Extract the [X, Y] coordinate from the center of the cell holding the provided text.  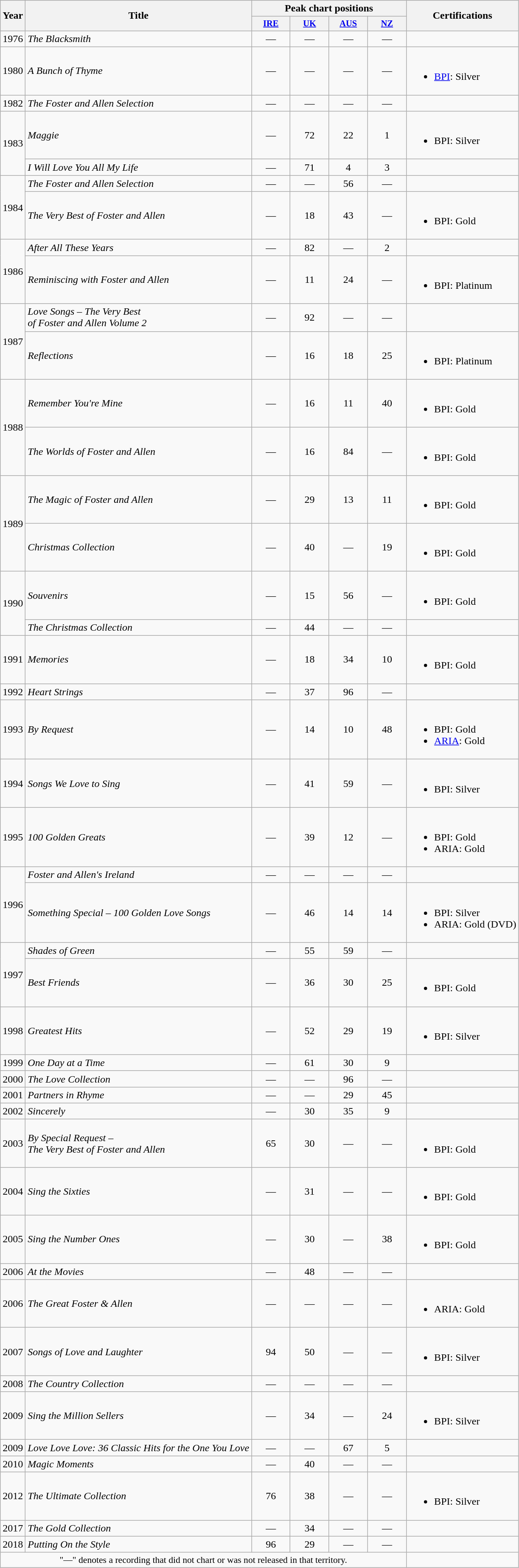
84 [348, 451]
100 Golden Greats [138, 837]
2004 [13, 1191]
71 [310, 167]
Love Songs – The Very Best of Foster and Allen Volume 2 [138, 318]
31 [310, 1191]
41 [310, 783]
46 [310, 913]
Certifications [463, 16]
1 [387, 135]
Sincerely [138, 1111]
Remember You're Mine [138, 403]
At the Movies [138, 1272]
2001 [13, 1095]
Peak chart positions [329, 8]
2 [387, 248]
1988 [13, 427]
Partners in Rhyme [138, 1095]
35 [348, 1111]
65 [271, 1143]
Reminiscing with Foster and Allen [138, 279]
1983 [13, 144]
By Special Request – The Very Best of Foster and Allen [138, 1143]
NZ [387, 24]
2005 [13, 1239]
1976 [13, 39]
UK [310, 24]
By Request [138, 730]
4 [348, 167]
12 [348, 837]
76 [271, 1496]
72 [310, 135]
AUS [348, 24]
1999 [13, 1063]
1993 [13, 730]
2017 [13, 1528]
Title [138, 16]
67 [348, 1448]
45 [387, 1095]
IRE [271, 24]
1989 [13, 523]
One Day at a Time [138, 1063]
Songs We Love to Sing [138, 783]
1990 [13, 603]
36 [310, 983]
I Will Love You All My Life [138, 167]
Something Special – 100 Golden Love Songs [138, 913]
39 [310, 837]
The Christmas Collection [138, 627]
2007 [13, 1351]
The Worlds of Foster and Allen [138, 451]
Maggie [138, 135]
1986 [13, 272]
After All These Years [138, 248]
44 [310, 627]
Year [13, 16]
13 [348, 499]
15 [310, 595]
Greatest Hits [138, 1030]
1994 [13, 783]
"—" denotes a recording that did not chart or was not released in that territory. [204, 1560]
37 [310, 692]
Love Love Love: 36 Classic Hits for the One You Love [138, 1448]
Songs of Love and Laughter [138, 1351]
1982 [13, 103]
2018 [13, 1544]
2008 [13, 1384]
1980 [13, 71]
Christmas Collection [138, 547]
61 [310, 1063]
Memories [138, 660]
52 [310, 1030]
Sing the Number Ones [138, 1239]
The Gold Collection [138, 1528]
2003 [13, 1143]
82 [310, 248]
Best Friends [138, 983]
The Love Collection [138, 1079]
The Very Best of Foster and Allen [138, 216]
BPI: SilverARIA: Gold (DVD) [463, 913]
2010 [13, 1464]
2012 [13, 1496]
Shades of Green [138, 950]
Sing the Million Sellers [138, 1416]
1997 [13, 974]
94 [271, 1351]
1987 [13, 341]
Reflections [138, 355]
The Magic of Foster and Allen [138, 499]
The Ultimate Collection [138, 1496]
Sing the Sixties [138, 1191]
Souvenirs [138, 595]
The Blacksmith [138, 39]
ARIA: Gold [463, 1304]
1992 [13, 692]
The Great Foster & Allen [138, 1304]
5 [387, 1448]
2000 [13, 1079]
Magic Moments [138, 1464]
1995 [13, 837]
1996 [13, 905]
2002 [13, 1111]
Putting On the Style [138, 1544]
A Bunch of Thyme [138, 71]
The Country Collection [138, 1384]
1984 [13, 207]
Foster and Allen's Ireland [138, 875]
Heart Strings [138, 692]
50 [310, 1351]
55 [310, 950]
92 [310, 318]
22 [348, 135]
3 [387, 167]
43 [348, 216]
1998 [13, 1030]
1991 [13, 660]
